Extract the [X, Y] coordinate from the center of the cell holding the provided text.  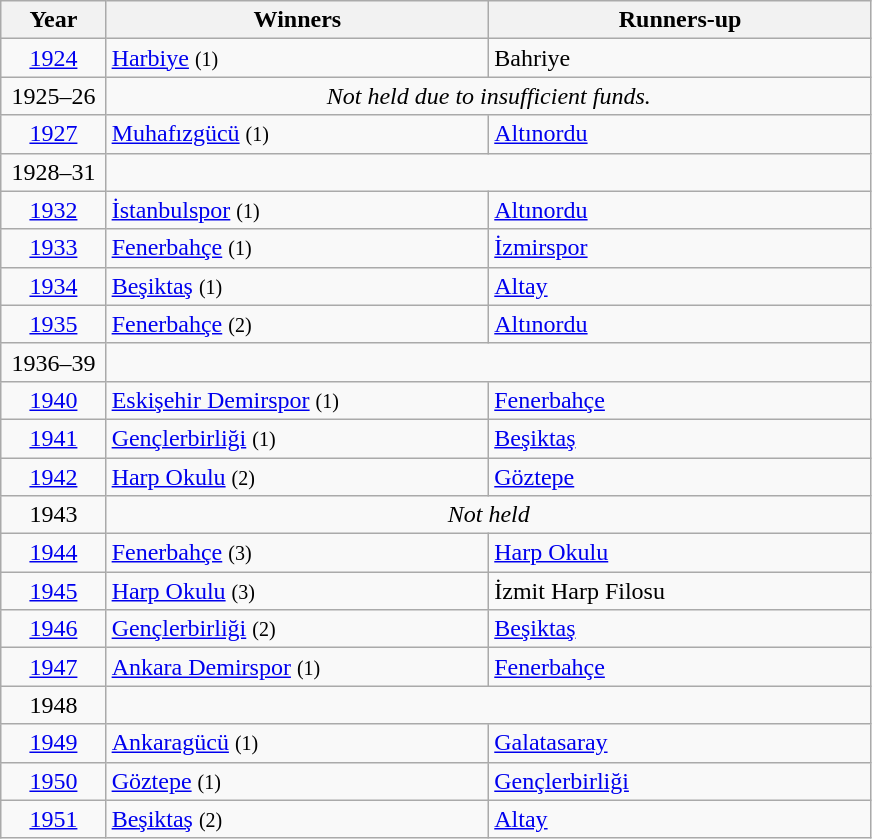
Göztepe (1) [298, 781]
1945 [54, 591]
Gençlerbirliği (2) [298, 629]
1932 [54, 210]
1947 [54, 667]
Gençlerbirliği (1) [298, 438]
1946 [54, 629]
Gençlerbirliği [680, 781]
Muhafızgücü (1) [298, 134]
Runners-up [680, 20]
1950 [54, 781]
1948 [54, 705]
1928–31 [54, 172]
Fenerbahçe (2) [298, 324]
Harp Okulu [680, 553]
1944 [54, 553]
Bahriye [680, 58]
1936–39 [54, 362]
Beşiktaş (2) [298, 819]
1941 [54, 438]
1949 [54, 743]
Year [54, 20]
Not held due to insufficient funds. [488, 96]
1924 [54, 58]
İzmit Harp Filosu [680, 591]
Fenerbahçe (3) [298, 553]
Beşiktaş (1) [298, 286]
Not held [488, 515]
1951 [54, 819]
1940 [54, 400]
Göztepe [680, 477]
1925–26 [54, 96]
1934 [54, 286]
Winners [298, 20]
1942 [54, 477]
1935 [54, 324]
1927 [54, 134]
Harbiye (1) [298, 58]
Fenerbahçe (1) [298, 248]
Harp Okulu (2) [298, 477]
Eskişehir Demirspor (1) [298, 400]
1943 [54, 515]
Ankaragücü (1) [298, 743]
İzmirspor [680, 248]
Galatasaray [680, 743]
Harp Okulu (3) [298, 591]
1933 [54, 248]
Ankara Demirspor (1) [298, 667]
İstanbulspor (1) [298, 210]
